Scan for the cell matching the given text and deliver its (x, y) coordinate at center. 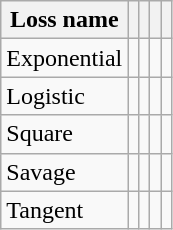
Savage (64, 172)
Loss name (64, 20)
Logistic (64, 96)
Tangent (64, 210)
Exponential (64, 58)
Square (64, 134)
